From the cell containing the given text, extract its center point as [X, Y] coordinate. 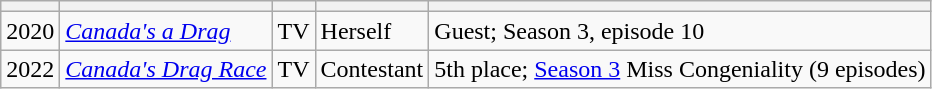
Guest; Season 3, episode 10 [680, 31]
Canada's Drag Race [166, 69]
Herself [372, 31]
Contestant [372, 69]
Canada's a Drag [166, 31]
2022 [30, 69]
5th place; Season 3 Miss Congeniality (9 episodes) [680, 69]
2020 [30, 31]
